Return the (x, y) coordinate for the center point of the cell that contains the specified text.  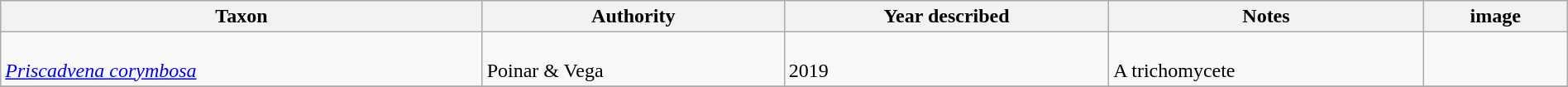
Poinar & Vega (633, 60)
Priscadvena corymbosa (241, 60)
2019 (946, 60)
Notes (1267, 17)
A trichomycete (1267, 60)
Authority (633, 17)
image (1495, 17)
Year described (946, 17)
Taxon (241, 17)
